Return the (x, y) coordinate for the center point of the cell that contains the specified text.  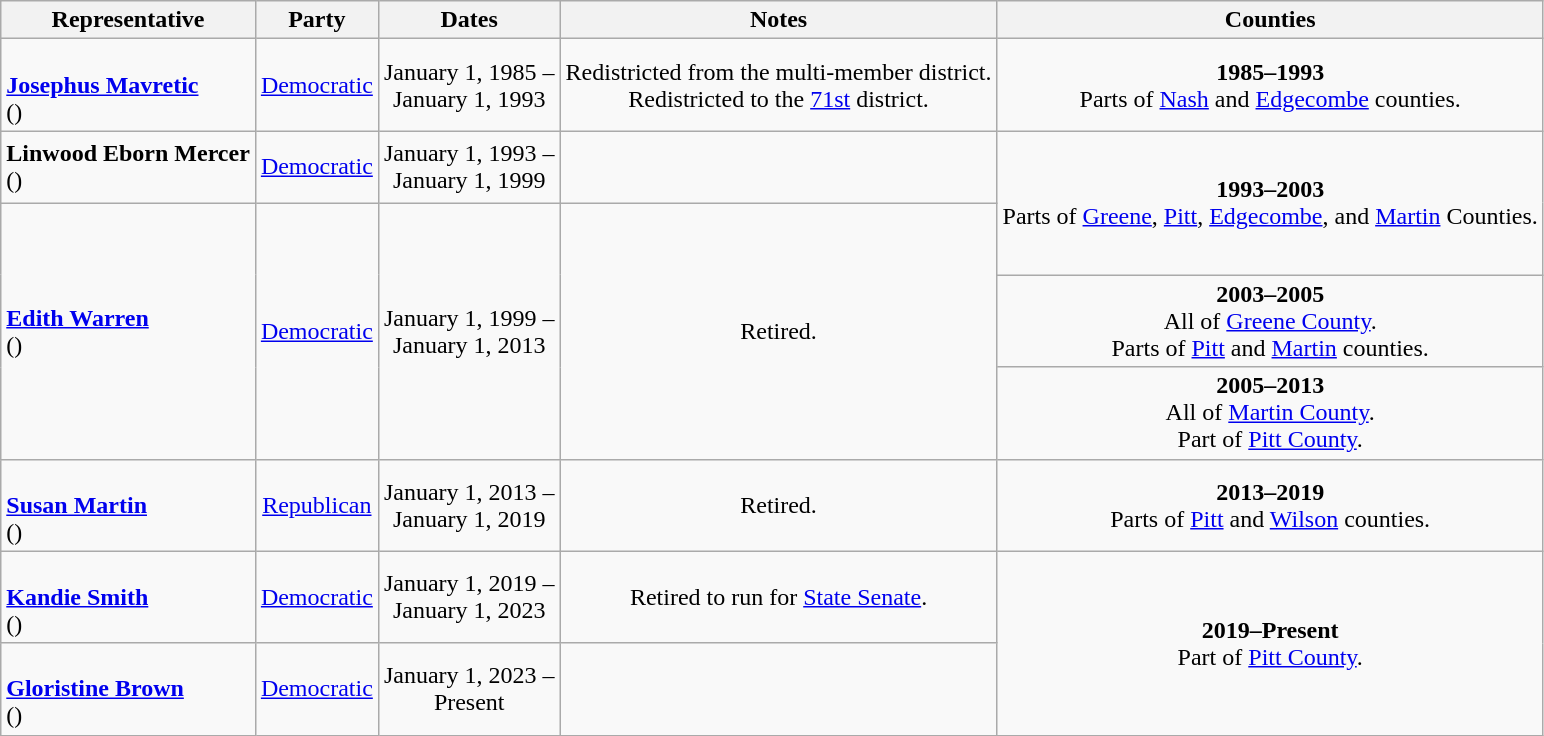
January 1, 1999 – January 1, 2013 (469, 331)
Gloristine Brown() (128, 689)
Edith Warren() (128, 331)
Kandie Smith() (128, 597)
2005–2013 All of Martin County. Part of Pitt County. (1270, 413)
January 1, 2013 – January 1, 2019 (469, 505)
January 1, 2023 – Present (469, 689)
Republican (316, 505)
Redistricted from the multi-member district. Redistricted to the 71st district. (778, 85)
1985–1993 Parts of Nash and Edgecombe counties. (1270, 85)
Josephus Mavretic() (128, 85)
2003–2005 All of Greene County. Parts of Pitt and Martin counties. (1270, 321)
Counties (1270, 20)
1993–2003 Parts of Greene, Pitt, Edgecombe, and Martin Counties. (1270, 203)
Representative (128, 20)
2013–2019 Parts of Pitt and Wilson counties. (1270, 505)
Notes (778, 20)
Party (316, 20)
Dates (469, 20)
January 1, 1985 – January 1, 1993 (469, 85)
January 1, 2019 – January 1, 2023 (469, 597)
Susan Martin() (128, 505)
January 1, 1993 – January 1, 1999 (469, 167)
2019–Present Part of Pitt County. (1270, 643)
Linwood Eborn Mercer() (128, 167)
Retired to run for State Senate. (778, 597)
